Pinpoint the cell where the given text exists, returning its (x, y) midpoint coordinate. 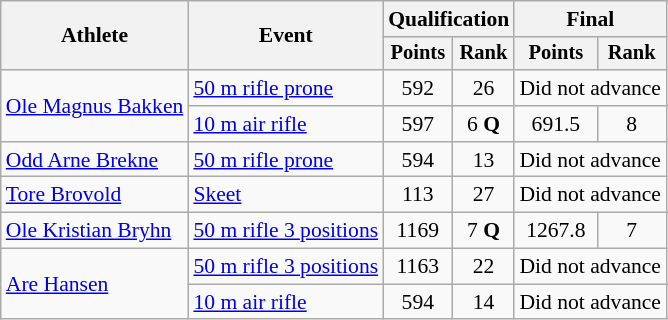
7 Q (483, 231)
Event (286, 36)
1163 (418, 267)
6 Q (483, 124)
592 (418, 88)
7 (632, 231)
691.5 (556, 124)
8 (632, 124)
26 (483, 88)
1267.8 (556, 231)
Odd Arne Brekne (95, 160)
13 (483, 160)
Tore Brovold (95, 195)
Qualification (448, 19)
597 (418, 124)
Skeet (286, 195)
Ole Kristian Bryhn (95, 231)
113 (418, 195)
14 (483, 302)
Athlete (95, 36)
27 (483, 195)
Ole Magnus Bakken (95, 106)
22 (483, 267)
1169 (418, 231)
Final (590, 19)
Are Hansen (95, 284)
